From the cell containing the given text, extract its center point as [X, Y] coordinate. 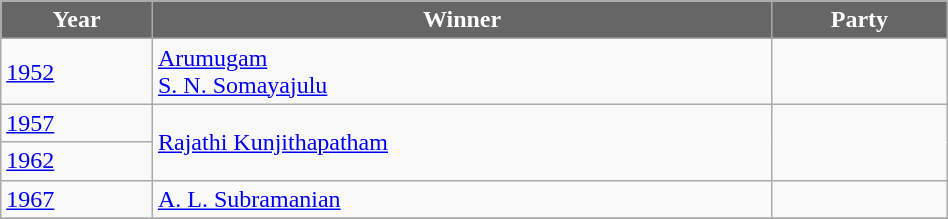
Rajathi Kunjithapatham [462, 142]
1957 [77, 123]
Winner [462, 20]
Arumugam S. N. Somayajulu [462, 72]
1952 [77, 72]
1962 [77, 161]
Party [860, 20]
A. L. Subramanian [462, 199]
Year [77, 20]
1967 [77, 199]
